Provide the (X, Y) coordinate of the cell's center where the given text is located.  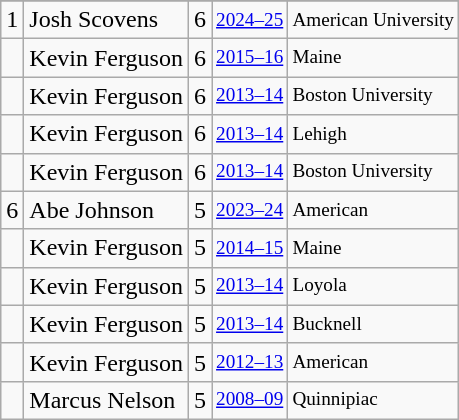
2024–25 (250, 20)
Lehigh (374, 134)
Josh Scovens (106, 20)
Marcus Nelson (106, 400)
Abe Johnson (106, 210)
2014–15 (250, 248)
1 (12, 20)
Loyola (374, 286)
2015–16 (250, 58)
Bucknell (374, 324)
2008–09 (250, 400)
2012–13 (250, 362)
American University (374, 20)
Quinnipiac (374, 400)
2023–24 (250, 210)
